Pinpoint the cell where the given text exists, returning its [x, y] midpoint coordinate. 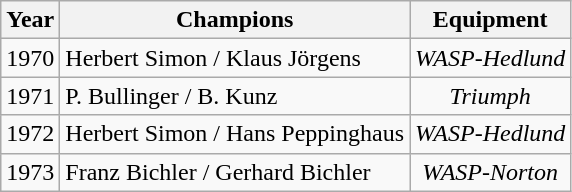
1973 [30, 172]
1970 [30, 58]
1971 [30, 96]
1972 [30, 134]
Equipment [490, 20]
Triumph [490, 96]
Champions [235, 20]
P. Bullinger / B. Kunz [235, 96]
Year [30, 20]
Herbert Simon / Klaus Jörgens [235, 58]
Herbert Simon / Hans Peppinghaus [235, 134]
Franz Bichler / Gerhard Bichler [235, 172]
WASP-Norton [490, 172]
